From the cell containing the given text, extract its center point as (x, y) coordinate. 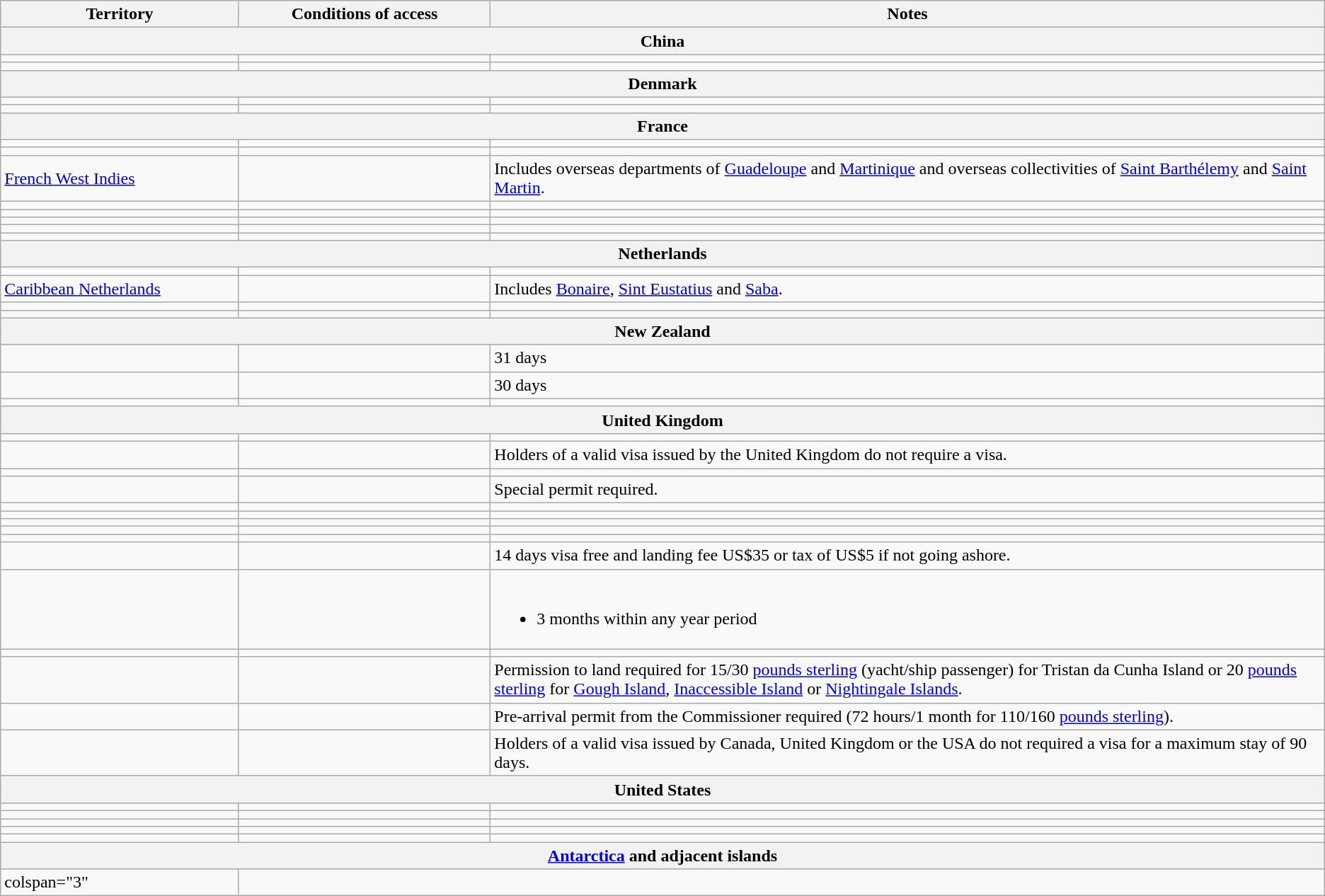
Holders of a valid visa issued by the United Kingdom do not require a visa. (907, 454)
Holders of a valid visa issued by Canada, United Kingdom or the USA do not required a visa for a maximum stay of 90 days. (907, 753)
Antarctica and adjacent islands (662, 856)
Netherlands (662, 254)
31 days (907, 358)
colspan="3" (120, 883)
Pre-arrival permit from the Commissioner required (72 hours/1 month for 110/160 pounds sterling). (907, 716)
Special permit required. (907, 490)
China (662, 41)
Includes Bonaire, Sint Eustatius and Saba. (907, 289)
Conditions of access (364, 14)
French West Indies (120, 178)
Territory (120, 14)
Notes (907, 14)
30 days (907, 385)
France (662, 126)
3 months within any year period (907, 609)
United States (662, 789)
Caribbean Netherlands (120, 289)
Denmark (662, 84)
14 days visa free and landing fee US$35 or tax of US$5 if not going ashore. (907, 556)
United Kingdom (662, 420)
Includes overseas departments of Guadeloupe and Martinique and overseas collectivities of Saint Barthélemy and Saint Martin. (907, 178)
New Zealand (662, 331)
